Detect which cell encompasses the target text, then output its (X, Y) center coordinate. 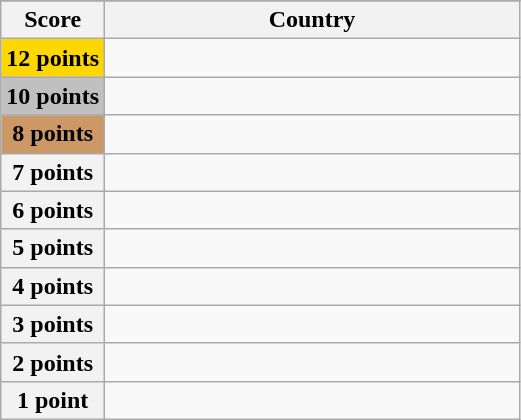
10 points (53, 96)
6 points (53, 210)
Country (312, 20)
2 points (53, 362)
4 points (53, 286)
7 points (53, 172)
Score (53, 20)
1 point (53, 400)
5 points (53, 248)
12 points (53, 58)
8 points (53, 134)
3 points (53, 324)
